Detect which cell encompasses the target text, then output its (X, Y) center coordinate. 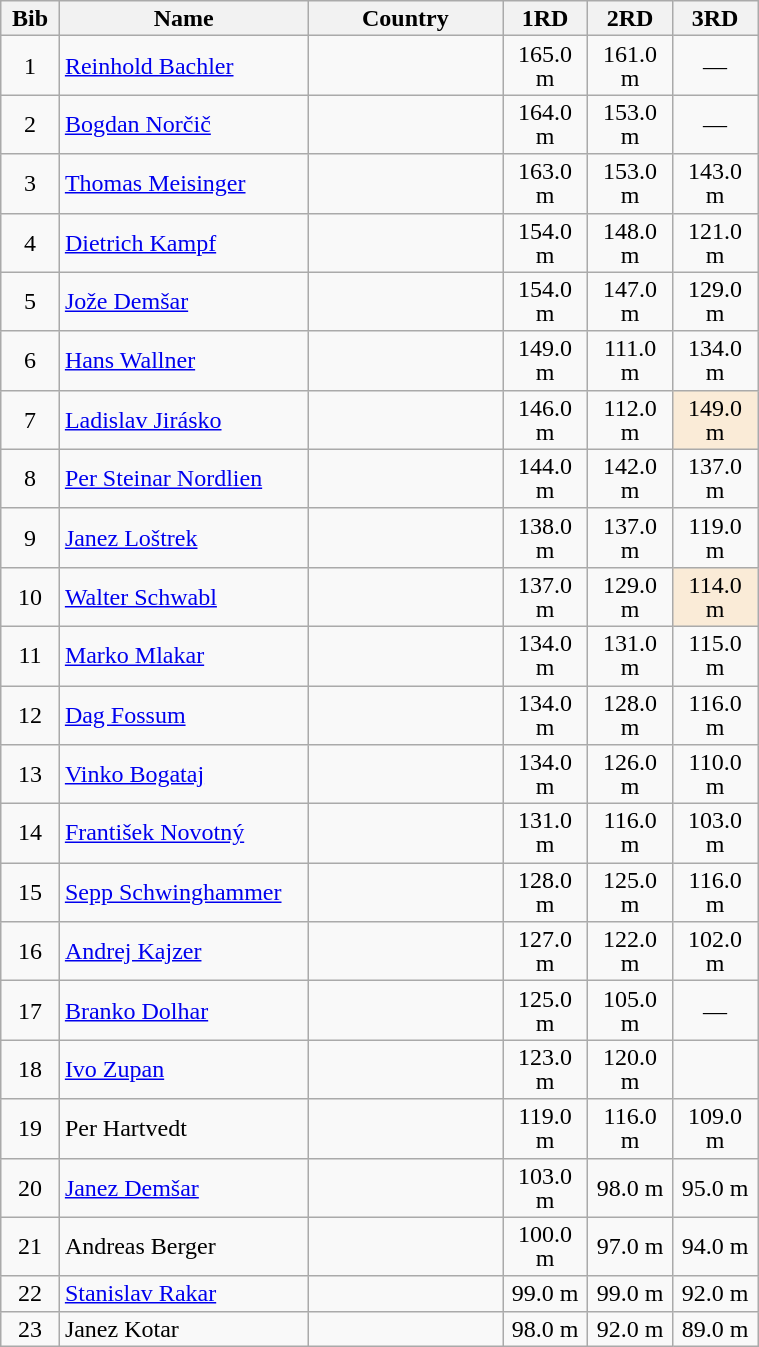
Reinhold Bachler (184, 66)
5 (30, 302)
122.0 m (630, 952)
165.0 m (546, 66)
138.0 m (546, 538)
Per Steinar Nordlien (184, 478)
115.0 m (716, 656)
Andreas Berger (184, 1246)
Stanislav Rakar (184, 1294)
4 (30, 242)
7 (30, 420)
109.0 m (716, 1128)
Bogdan Norčič (184, 124)
13 (30, 774)
23 (30, 1328)
17 (30, 1010)
142.0 m (630, 478)
Janez Kotar (184, 1328)
Country (405, 18)
Dietrich Kampf (184, 242)
Per Hartvedt (184, 1128)
120.0 m (630, 1070)
Hans Wallner (184, 360)
111.0 m (630, 360)
20 (30, 1188)
123.0 m (546, 1070)
Ivo Zupan (184, 1070)
9 (30, 538)
114.0 m (716, 596)
126.0 m (630, 774)
1RD (546, 18)
Walter Schwabl (184, 596)
Janez Loštrek (184, 538)
Thomas Meisinger (184, 184)
89.0 m (716, 1328)
Jože Demšar (184, 302)
22 (30, 1294)
164.0 m (546, 124)
Bib (30, 18)
12 (30, 716)
František Novotný (184, 834)
Dag Fossum (184, 716)
Andrej Kajzer (184, 952)
19 (30, 1128)
3 (30, 184)
Name (184, 18)
8 (30, 478)
143.0 m (716, 184)
16 (30, 952)
Janez Demšar (184, 1188)
2RD (630, 18)
112.0 m (630, 420)
97.0 m (630, 1246)
11 (30, 656)
121.0 m (716, 242)
110.0 m (716, 774)
14 (30, 834)
148.0 m (630, 242)
3RD (716, 18)
15 (30, 892)
147.0 m (630, 302)
1 (30, 66)
10 (30, 596)
100.0 m (546, 1246)
Vinko Bogataj (184, 774)
2 (30, 124)
102.0 m (716, 952)
161.0 m (630, 66)
105.0 m (630, 1010)
163.0 m (546, 184)
146.0 m (546, 420)
127.0 m (546, 952)
Sepp Schwinghammer (184, 892)
94.0 m (716, 1246)
95.0 m (716, 1188)
Ladislav Jirásko (184, 420)
21 (30, 1246)
Marko Mlakar (184, 656)
6 (30, 360)
144.0 m (546, 478)
18 (30, 1070)
Branko Dolhar (184, 1010)
